Detect which cell encompasses the target text, then output its [x, y] center coordinate. 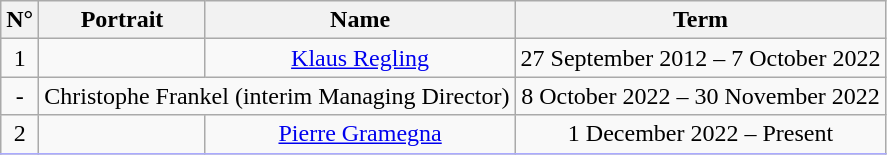
2 [20, 134]
Pierre Gramegna [360, 134]
- [20, 96]
1 [20, 58]
8 October 2022 – 30 November 2022 [700, 96]
1 December 2022 – Present [700, 134]
Klaus Regling [360, 58]
Portrait [122, 20]
Term [700, 20]
Name [360, 20]
Christophe Frankel (interim Managing Director) [277, 96]
27 September 2012 – 7 October 2022 [700, 58]
N° [20, 20]
